Return (X, Y) of the center of cell containing provided text 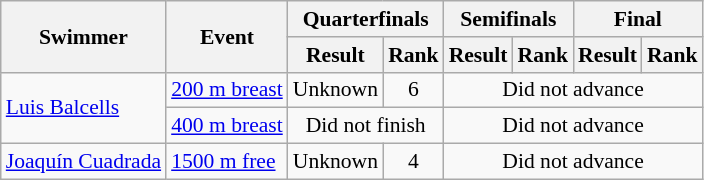
Joaquín Cuadrada (84, 162)
4 (414, 162)
Semifinals (508, 19)
400 m breast (227, 126)
Did not finish (366, 126)
Quarterfinals (366, 19)
Swimmer (84, 36)
Luis Balcells (84, 108)
Final (638, 19)
Event (227, 36)
200 m breast (227, 90)
6 (414, 90)
1500 m free (227, 162)
